Determine the [X, Y] coordinate at the center of the cell enclosing the given text.  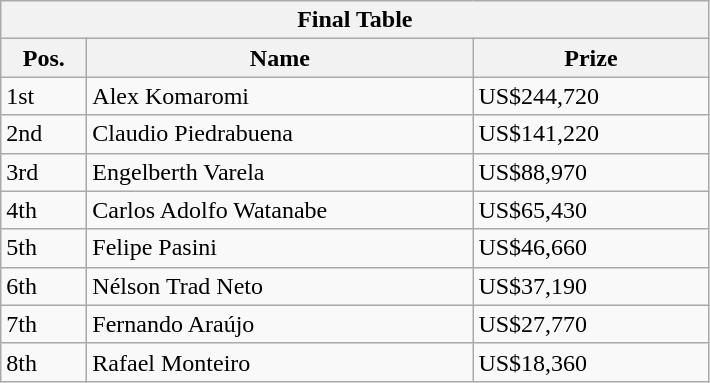
Alex Komaromi [280, 96]
US$65,430 [591, 210]
Carlos Adolfo Watanabe [280, 210]
8th [44, 362]
5th [44, 248]
Name [280, 58]
Fernando Araújo [280, 324]
Pos. [44, 58]
US$18,360 [591, 362]
Nélson Trad Neto [280, 286]
7th [44, 324]
Claudio Piedrabuena [280, 134]
US$27,770 [591, 324]
US$46,660 [591, 248]
3rd [44, 172]
US$37,190 [591, 286]
US$244,720 [591, 96]
Felipe Pasini [280, 248]
Engelberth Varela [280, 172]
6th [44, 286]
Prize [591, 58]
2nd [44, 134]
4th [44, 210]
1st [44, 96]
Rafael Monteiro [280, 362]
US$141,220 [591, 134]
US$88,970 [591, 172]
Final Table [355, 20]
